Extract the (x, y) coordinate from the center of the cell holding the provided text.  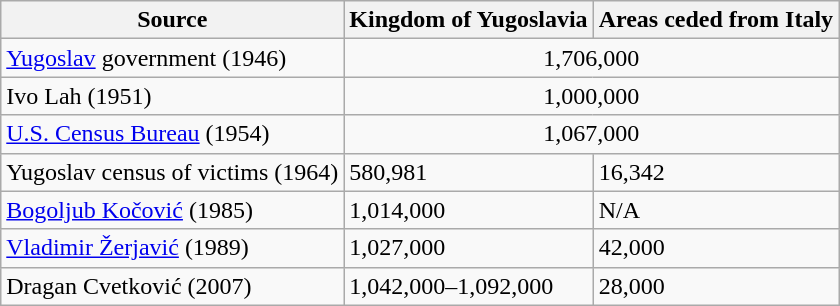
N/A (716, 210)
Yugoslav government (1946) (172, 58)
1,706,000 (592, 58)
Areas ceded from Italy (716, 20)
Yugoslav census of victims (1964) (172, 172)
Ivo Lah (1951) (172, 96)
1,067,000 (592, 134)
Bogoljub Kočović (1985) (172, 210)
1,014,000 (468, 210)
28,000 (716, 286)
42,000 (716, 248)
1,042,000–1,092,000 (468, 286)
Kingdom of Yugoslavia (468, 20)
Source (172, 20)
1,027,000 (468, 248)
16,342 (716, 172)
580,981 (468, 172)
U.S. Census Bureau (1954) (172, 134)
1,000,000 (592, 96)
Dragan Cvetković (2007) (172, 286)
Vladimir Žerjavić (1989) (172, 248)
